Return (X, Y) of the center of cell containing provided text 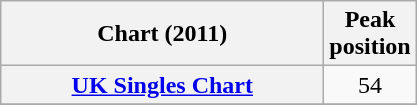
Chart (2011) (162, 34)
Peakposition (370, 34)
UK Singles Chart (162, 85)
54 (370, 85)
